Locate the cell with the specified text and output its (X, Y) center coordinate. 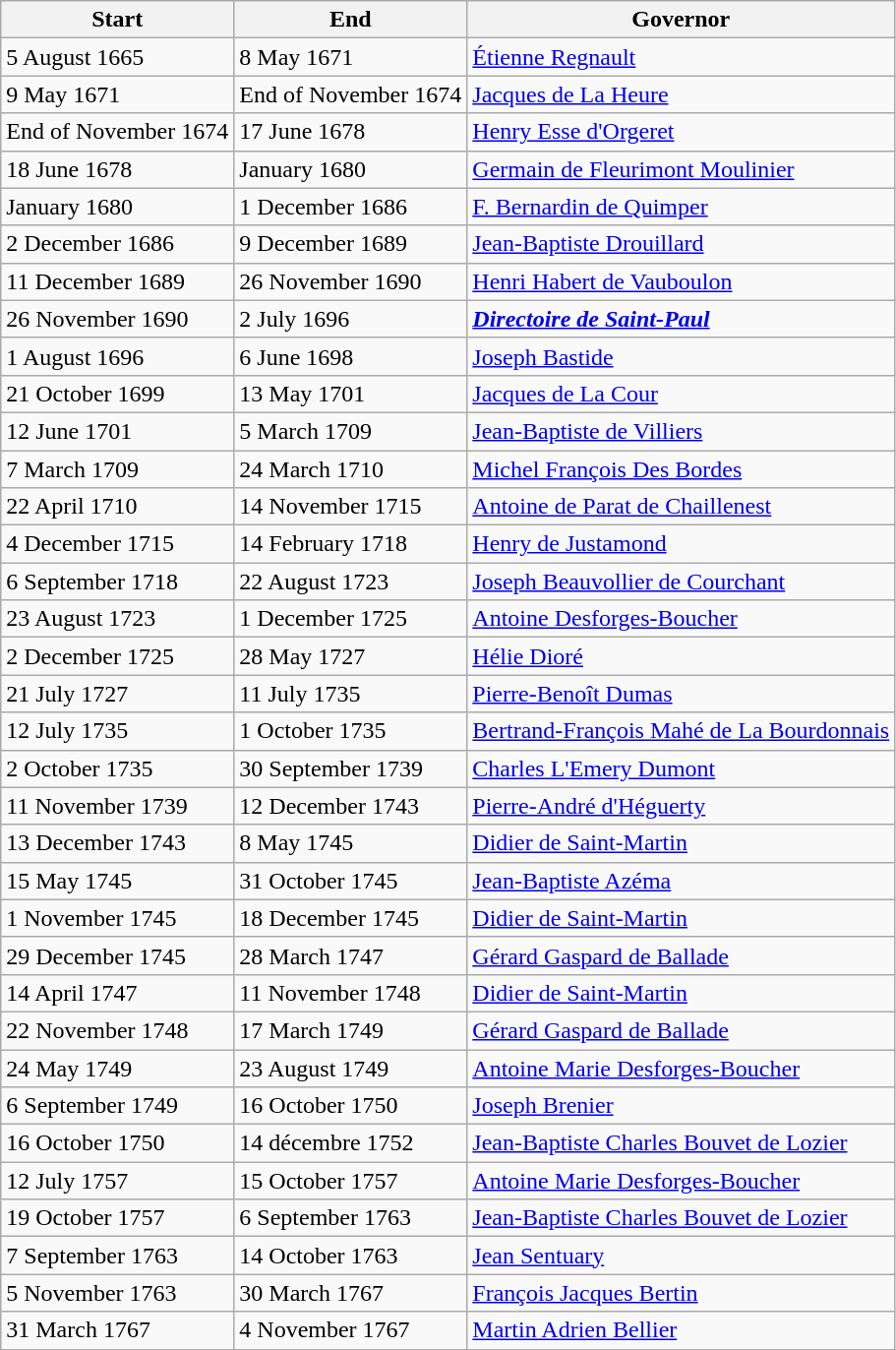
22 November 1748 (118, 1030)
14 November 1715 (350, 507)
14 October 1763 (350, 1256)
9 May 1671 (118, 94)
8 May 1745 (350, 843)
12 June 1701 (118, 431)
4 November 1767 (350, 1330)
17 March 1749 (350, 1030)
22 April 1710 (118, 507)
1 December 1686 (350, 207)
22 August 1723 (350, 582)
28 March 1747 (350, 955)
Governor (681, 20)
Joseph Brenier (681, 1106)
Henri Habert de Vauboulon (681, 281)
Martin Adrien Bellier (681, 1330)
9 December 1689 (350, 244)
11 November 1748 (350, 993)
31 March 1767 (118, 1330)
Pierre-Benoît Dumas (681, 694)
30 March 1767 (350, 1293)
Pierre-André d'Héguerty (681, 806)
Jean-Baptiste de Villiers (681, 431)
7 September 1763 (118, 1256)
Hélie Dioré (681, 656)
31 October 1745 (350, 881)
7 March 1709 (118, 469)
17 June 1678 (350, 132)
2 December 1725 (118, 656)
24 March 1710 (350, 469)
18 December 1745 (350, 918)
5 November 1763 (118, 1293)
4 December 1715 (118, 544)
Antoine de Parat de Chaillenest (681, 507)
End (350, 20)
14 décembre 1752 (350, 1143)
1 December 1725 (350, 619)
Germain de Fleurimont Moulinier (681, 169)
6 June 1698 (350, 356)
14 February 1718 (350, 544)
1 October 1735 (350, 731)
11 July 1735 (350, 694)
Joseph Bastide (681, 356)
Bertrand-François Mahé de La Bourdonnais (681, 731)
Directoire de Saint-Paul (681, 319)
Henry de Justamond (681, 544)
29 December 1745 (118, 955)
11 November 1739 (118, 806)
13 May 1701 (350, 394)
19 October 1757 (118, 1218)
28 May 1727 (350, 656)
18 June 1678 (118, 169)
Michel François Des Bordes (681, 469)
Étienne Regnault (681, 57)
2 December 1686 (118, 244)
12 July 1735 (118, 731)
1 August 1696 (118, 356)
François Jacques Bertin (681, 1293)
1 November 1745 (118, 918)
12 July 1757 (118, 1181)
Joseph Beauvollier de Courchant (681, 582)
Jean Sentuary (681, 1256)
2 July 1696 (350, 319)
15 May 1745 (118, 881)
30 September 1739 (350, 768)
Start (118, 20)
14 April 1747 (118, 993)
23 August 1749 (350, 1068)
12 December 1743 (350, 806)
2 October 1735 (118, 768)
21 July 1727 (118, 694)
15 October 1757 (350, 1181)
13 December 1743 (118, 843)
24 May 1749 (118, 1068)
Antoine Desforges-Boucher (681, 619)
23 August 1723 (118, 619)
Jean-Baptiste Drouillard (681, 244)
Charles L'Emery Dumont (681, 768)
5 August 1665 (118, 57)
11 December 1689 (118, 281)
6 September 1718 (118, 582)
6 September 1749 (118, 1106)
21 October 1699 (118, 394)
6 September 1763 (350, 1218)
5 March 1709 (350, 431)
Jacques de La Cour (681, 394)
8 May 1671 (350, 57)
F. Bernardin de Quimper (681, 207)
Jacques de La Heure (681, 94)
Jean-Baptiste Azéma (681, 881)
Henry Esse d'Orgeret (681, 132)
